Scan for the cell matching the given text and deliver its [X, Y] coordinate at center. 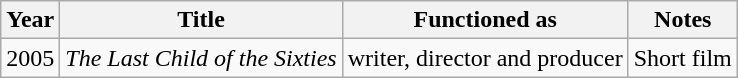
Year [30, 20]
writer, director and producer [485, 58]
Short film [682, 58]
Title [201, 20]
2005 [30, 58]
Functioned as [485, 20]
The Last Child of the Sixties [201, 58]
Notes [682, 20]
